Provide the (X, Y) coordinate of the cell's center where the given text is located.  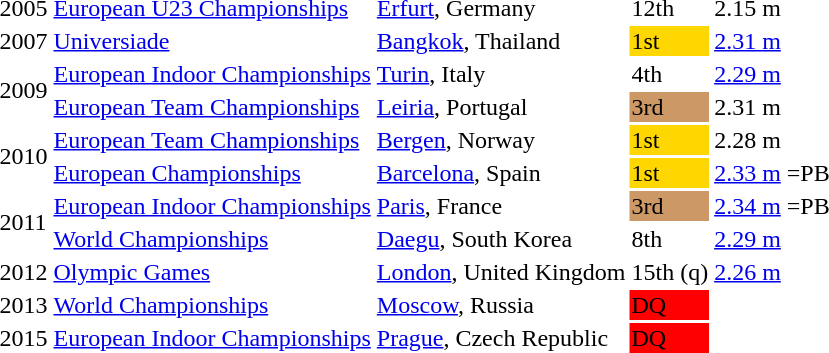
15th (q) (670, 272)
Paris, France (501, 206)
Moscow, Russia (501, 305)
London, United Kingdom (501, 272)
European Championships (212, 173)
Daegu, South Korea (501, 239)
Prague, Czech Republic (501, 338)
Olympic Games (212, 272)
Turin, Italy (501, 74)
Bangkok, Thailand (501, 41)
8th (670, 239)
Bergen, Norway (501, 140)
Leiria, Portugal (501, 107)
4th (670, 74)
Universiade (212, 41)
Barcelona, Spain (501, 173)
